Extract the (X, Y) coordinate from the center of the cell holding the provided text.  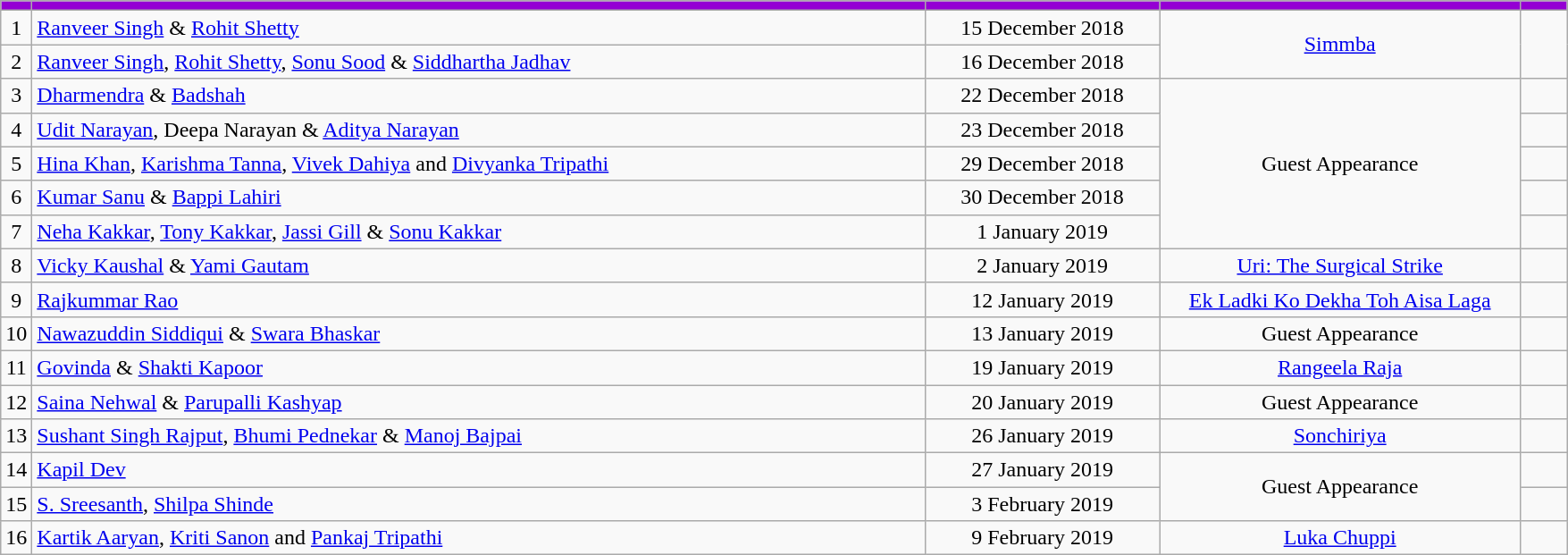
Kartik Aaryan, Kriti Sanon and Pankaj Tripathi (479, 538)
23 December 2018 (1042, 130)
Kumar Sanu & Bappi Lahiri (479, 198)
2 January 2019 (1042, 265)
Ek Ladki Ko Dekha Toh Aisa Laga (1340, 299)
Hina Khan, Karishma Tanna, Vivek Dahiya and Divyanka Tripathi (479, 164)
Rajkummar Rao (479, 299)
Rangeela Raja (1340, 367)
16 (16, 538)
11 (16, 367)
Kapil Dev (479, 470)
4 (16, 130)
29 December 2018 (1042, 164)
1 (16, 28)
3 February 2019 (1042, 504)
Luka Chuppi (1340, 538)
6 (16, 198)
14 (16, 470)
Govinda & Shakti Kapoor (479, 367)
13 January 2019 (1042, 333)
Uri: The Surgical Strike (1340, 265)
27 January 2019 (1042, 470)
5 (16, 164)
19 January 2019 (1042, 367)
10 (16, 333)
2 (16, 62)
Sonchiriya (1340, 436)
9 (16, 299)
Simmba (1340, 45)
30 December 2018 (1042, 198)
Saina Nehwal & Parupalli Kashyap (479, 401)
16 December 2018 (1042, 62)
3 (16, 96)
7 (16, 231)
Neha Kakkar, Tony Kakkar, Jassi Gill & Sonu Kakkar (479, 231)
20 January 2019 (1042, 401)
Ranveer Singh, Rohit Shetty, Sonu Sood & Siddhartha Jadhav (479, 62)
13 (16, 436)
Nawazuddin Siddiqui & Swara Bhaskar (479, 333)
Vicky Kaushal & Yami Gautam (479, 265)
Udit Narayan, Deepa Narayan & Aditya Narayan (479, 130)
15 December 2018 (1042, 28)
S. Sreesanth, Shilpa Shinde (479, 504)
9 February 2019 (1042, 538)
22 December 2018 (1042, 96)
Dharmendra & Badshah (479, 96)
12 January 2019 (1042, 299)
8 (16, 265)
12 (16, 401)
1 January 2019 (1042, 231)
Ranveer Singh & Rohit Shetty (479, 28)
15 (16, 504)
26 January 2019 (1042, 436)
Sushant Singh Rajput, Bhumi Pednekar & Manoj Bajpai (479, 436)
